Find where the given text appears and provide that cell's center as (x, y) coordinate. 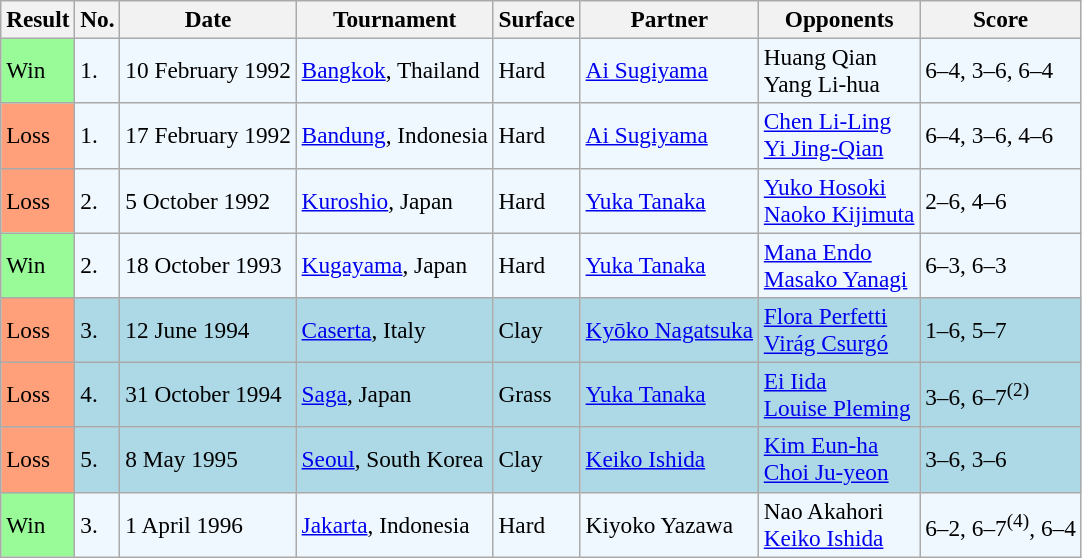
Mana Endo Masako Yanagi (838, 264)
Bandung, Indonesia (394, 136)
No. (98, 19)
Jakarta, Indonesia (394, 524)
Kuroshio, Japan (394, 200)
Partner (669, 19)
12 June 1994 (208, 330)
1–6, 5–7 (1000, 330)
Kugayama, Japan (394, 264)
Kim Eun-ha Choi Ju-yeon (838, 460)
Tournament (394, 19)
Result (38, 19)
18 October 1993 (208, 264)
Flora Perfetti Virág Csurgó (838, 330)
Surface (536, 19)
Score (1000, 19)
10 February 1992 (208, 70)
31 October 1994 (208, 394)
Keiko Ishida (669, 460)
6–2, 6–7(4), 6–4 (1000, 524)
5. (98, 460)
Seoul, South Korea (394, 460)
Huang Qian Yang Li-hua (838, 70)
4. (98, 394)
3–6, 6–7(2) (1000, 394)
3–6, 3–6 (1000, 460)
Date (208, 19)
Kyōko Nagatsuka (669, 330)
Chen Li-Ling Yi Jing-Qian (838, 136)
1 April 1996 (208, 524)
Grass (536, 394)
6–4, 3–6, 4–6 (1000, 136)
Opponents (838, 19)
5 October 1992 (208, 200)
Yuko Hosoki Naoko Kijimuta (838, 200)
Ei Iida Louise Pleming (838, 394)
8 May 1995 (208, 460)
Caserta, Italy (394, 330)
17 February 1992 (208, 136)
Kiyoko Yazawa (669, 524)
2–6, 4–6 (1000, 200)
Nao Akahori Keiko Ishida (838, 524)
Bangkok, Thailand (394, 70)
6–3, 6–3 (1000, 264)
6–4, 3–6, 6–4 (1000, 70)
Saga, Japan (394, 394)
